Detect which cell encompasses the target text, then output its (x, y) center coordinate. 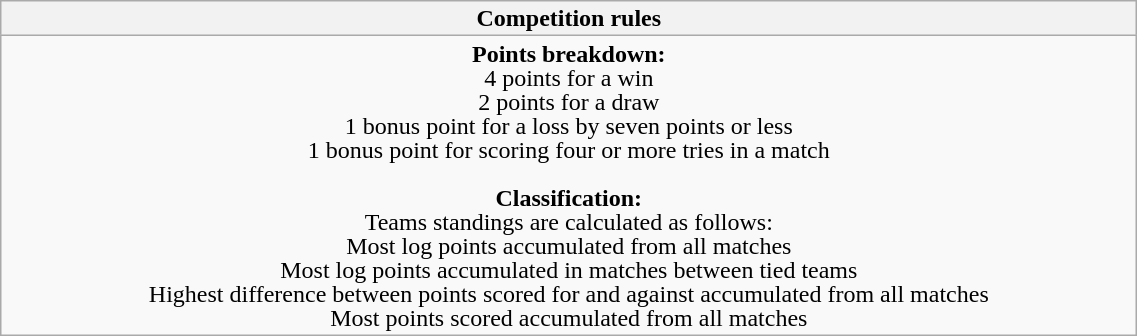
Competition rules (569, 18)
